Pinpoint the cell where the given text exists, returning its [X, Y] midpoint coordinate. 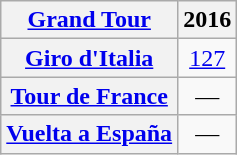
Vuelta a España [90, 134]
Grand Tour [90, 20]
127 [208, 58]
Tour de France [90, 96]
2016 [208, 20]
Giro d'Italia [90, 58]
